Return (x, y) of the center of cell containing provided text 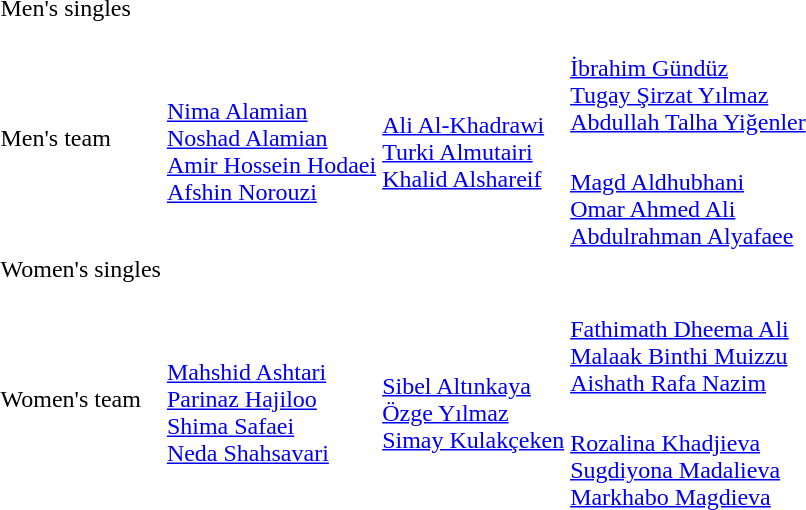
Nima AlamianNoshad AlamianAmir Hossein HodaeiAfshin Norouzi (271, 138)
Ali Al-KhadrawiTurki AlmutairiKhalid Alshareif (474, 138)
